Detect which cell encompasses the target text, then output its (x, y) center coordinate. 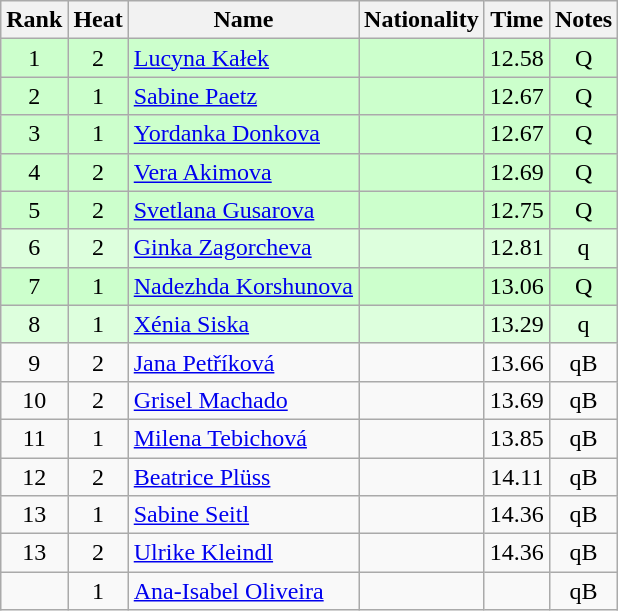
Notes (583, 20)
Nationality (422, 20)
12 (34, 477)
6 (34, 248)
13.66 (516, 362)
9 (34, 362)
12.81 (516, 248)
Nadezhda Korshunova (243, 286)
5 (34, 210)
Milena Tebichová (243, 438)
Lucyna Kałek (243, 58)
Beatrice Plüss (243, 477)
8 (34, 324)
10 (34, 400)
13.85 (516, 438)
Yordanka Donkova (243, 134)
12.58 (516, 58)
13.06 (516, 286)
Svetlana Gusarova (243, 210)
Heat (98, 20)
Sabine Paetz (243, 96)
Name (243, 20)
11 (34, 438)
12.69 (516, 172)
7 (34, 286)
Ana-Isabel Oliveira (243, 591)
4 (34, 172)
Ulrike Kleindl (243, 553)
Rank (34, 20)
13.69 (516, 400)
Ginka Zagorcheva (243, 248)
Xénia Siska (243, 324)
12.75 (516, 210)
Vera Akimova (243, 172)
14.11 (516, 477)
13.29 (516, 324)
Jana Petříková (243, 362)
3 (34, 134)
Sabine Seitl (243, 515)
Grisel Machado (243, 400)
Time (516, 20)
